Search for the cell housing the specified text and yield its (X, Y) center coordinate. 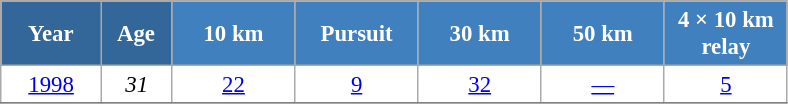
10 km (234, 34)
31 (136, 85)
30 km (480, 34)
Age (136, 34)
5 (726, 85)
1998 (52, 85)
9 (356, 85)
50 km (602, 34)
32 (480, 85)
— (602, 85)
4 × 10 km relay (726, 34)
22 (234, 85)
Pursuit (356, 34)
Year (52, 34)
